Identify which cell holds the provided text, then report its (x, y) central coordinate. 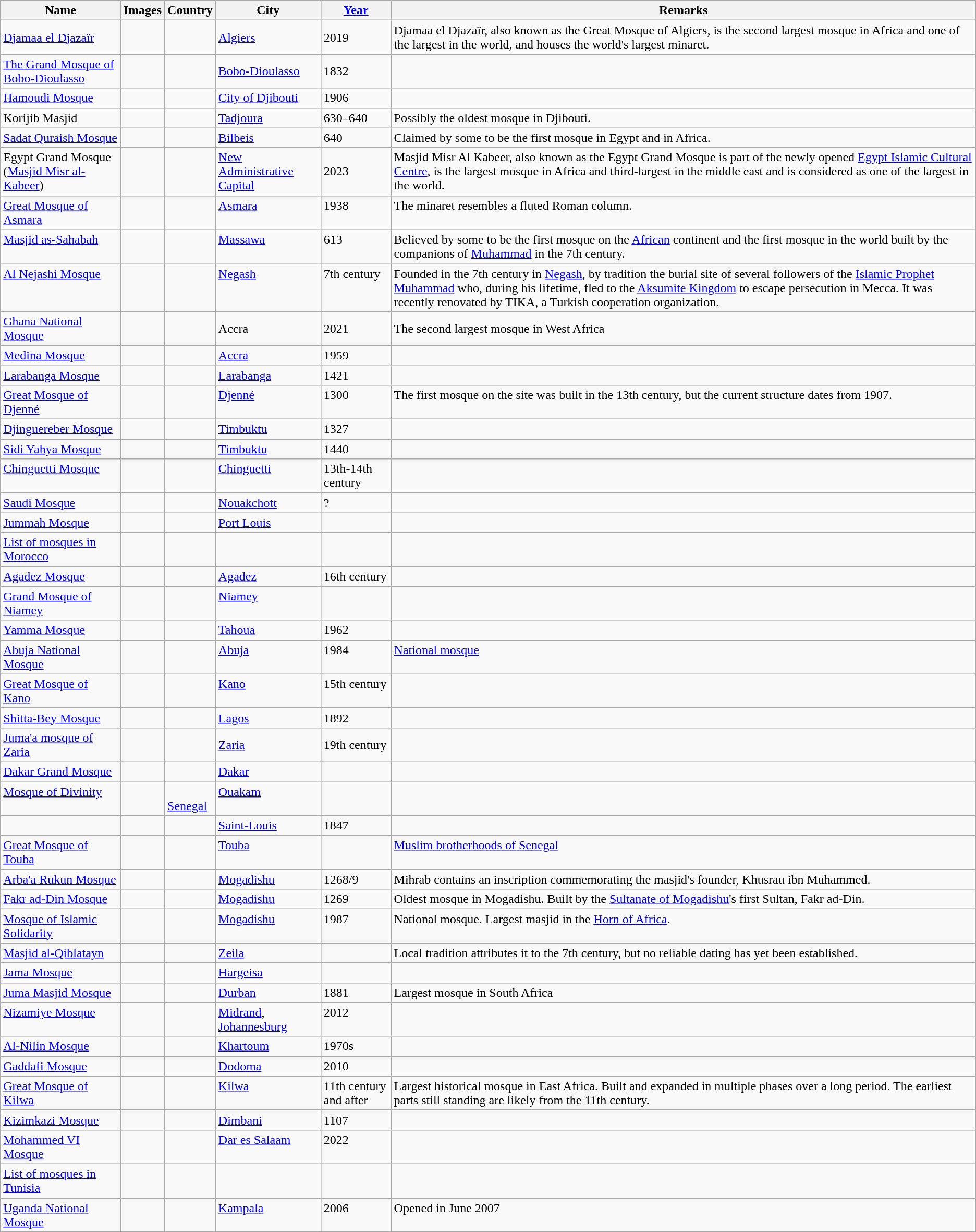
Korijib Masjid (60, 118)
Nouakchott (268, 503)
Ouakam (268, 798)
Midrand, Johannesburg (268, 1019)
Kano (268, 691)
Oldest mosque in Mogadishu. Built by the Sultanate of Mogadishu's first Sultan, Fakr ad-Din. (683, 899)
Local tradition attributes it to the 7th century, but no reliable dating has yet been established. (683, 953)
1962 (356, 630)
7th century (356, 287)
1892 (356, 718)
The minaret resembles a fluted Roman column. (683, 213)
1300 (356, 403)
Saudi Mosque (60, 503)
Tahoua (268, 630)
Images (142, 10)
Ghana National Mosque (60, 329)
2022 (356, 1146)
1984 (356, 657)
Remarks (683, 10)
1421 (356, 375)
Dimbani (268, 1120)
Chinguetti Mosque (60, 476)
List of mosques in Morocco (60, 550)
Uganda National Mosque (60, 1214)
Great Mosque of Kilwa (60, 1093)
16th century (356, 576)
Bilbeis (268, 138)
Juma'a mosque of Zaria (60, 745)
Hamoudi Mosque (60, 98)
City (268, 10)
Dar es Salaam (268, 1146)
Chinguetti (268, 476)
1970s (356, 1046)
Senegal (190, 798)
2021 (356, 329)
Country (190, 10)
Fakr ad-Din Mosque (60, 899)
Shitta-Bey Mosque (60, 718)
Zeila (268, 953)
2023 (356, 172)
Algiers (268, 38)
Djamaa el Djazaïr (60, 38)
National mosque. Largest masjid in the Horn of Africa. (683, 926)
Abuja National Mosque (60, 657)
Larabanga (268, 375)
Larabanga Mosque (60, 375)
Gaddafi Mosque (60, 1066)
Claimed by some to be the first mosque in Egypt and in Africa. (683, 138)
Nizamiye Mosque (60, 1019)
Dodoma (268, 1066)
1269 (356, 899)
613 (356, 246)
Largest mosque in South Africa (683, 993)
Great Mosque of Asmara (60, 213)
1440 (356, 449)
19th century (356, 745)
? (356, 503)
Kizimkazi Mosque (60, 1120)
Sidi Yahya Mosque (60, 449)
Lagos (268, 718)
Saint-Louis (268, 826)
Year (356, 10)
Massawa (268, 246)
Great Mosque of Kano (60, 691)
Port Louis (268, 523)
Medina Mosque (60, 355)
The first mosque on the site was built in the 13th century, but the current structure dates from 1907. (683, 403)
Al-Nilin Mosque (60, 1046)
The second largest mosque in West Africa (683, 329)
Zaria (268, 745)
Jama Mosque (60, 973)
Khartoum (268, 1046)
Hargeisa (268, 973)
The Grand Mosque of Bobo-Dioulasso (60, 71)
1987 (356, 926)
Name (60, 10)
1268/9 (356, 879)
Great Mosque of Djenné (60, 403)
Negash (268, 287)
Dakar (268, 771)
Mihrab contains an inscription commemorating the masjid's founder, Khusrau ibn Muhammed. (683, 879)
Egypt Grand Mosque(Masjid Misr al- Kabeer) (60, 172)
1959 (356, 355)
Durban (268, 993)
Mohammed VI Mosque (60, 1146)
1832 (356, 71)
Muslim brotherhoods of Senegal (683, 852)
Djenné (268, 403)
Jummah Mosque (60, 523)
Dakar Grand Mosque (60, 771)
2010 (356, 1066)
National mosque (683, 657)
City of Djibouti (268, 98)
630–640 (356, 118)
Abuja (268, 657)
Grand Mosque of Niamey (60, 603)
Al Nejashi Mosque (60, 287)
Opened in June 2007 (683, 1214)
640 (356, 138)
Agadez (268, 576)
Arba'a Rukun Mosque (60, 879)
1881 (356, 993)
1938 (356, 213)
Mosque of Islamic Solidarity (60, 926)
Great Mosque of Touba (60, 852)
Niamey (268, 603)
Bobo-Dioulasso (268, 71)
Mosque of Divinity (60, 798)
2012 (356, 1019)
2006 (356, 1214)
11th century and after (356, 1093)
Asmara (268, 213)
1906 (356, 98)
Tadjoura (268, 118)
Juma Masjid Mosque (60, 993)
Djinguereber Mosque (60, 429)
Masjid as-Sahabah (60, 246)
13th-14th century (356, 476)
Agadez Mosque (60, 576)
2019 (356, 38)
Kampala (268, 1214)
Sadat Quraish Mosque (60, 138)
Touba (268, 852)
Kilwa (268, 1093)
Yamma Mosque (60, 630)
1327 (356, 429)
List of mosques in Tunisia (60, 1181)
Masjid al-Qiblatayn (60, 953)
1107 (356, 1120)
15th century (356, 691)
Possibly the oldest mosque in Djibouti. (683, 118)
New Administrative Capital (268, 172)
1847 (356, 826)
